From the cell containing the given text, extract its center point as [X, Y] coordinate. 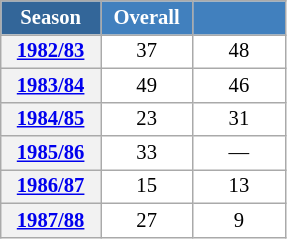
9 [239, 220]
48 [239, 51]
1987/88 [51, 220]
Overall [146, 17]
23 [146, 119]
— [239, 153]
49 [146, 85]
31 [239, 119]
13 [239, 186]
1982/83 [51, 51]
27 [146, 220]
1984/85 [51, 119]
1985/86 [51, 153]
46 [239, 85]
33 [146, 153]
1986/87 [51, 186]
Season [51, 17]
37 [146, 51]
15 [146, 186]
1983/84 [51, 85]
